From the cell containing the given text, extract its center point as [x, y] coordinate. 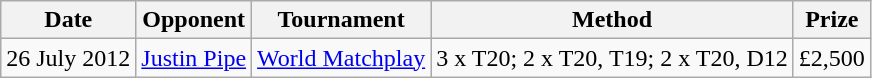
Method [612, 20]
3 x T20; 2 x T20, T19; 2 x T20, D12 [612, 58]
26 July 2012 [68, 58]
Opponent [194, 20]
Date [68, 20]
Justin Pipe [194, 58]
Prize [832, 20]
Tournament [342, 20]
World Matchplay [342, 58]
£2,500 [832, 58]
